Pinpoint the cell where the given text exists, returning its [x, y] midpoint coordinate. 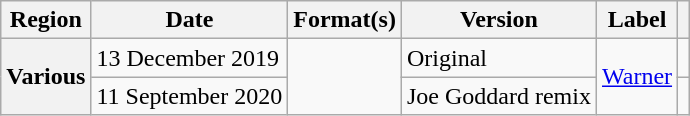
Version [498, 20]
Format(s) [345, 20]
Joe Goddard remix [498, 96]
13 December 2019 [190, 58]
Warner [636, 77]
Original [498, 58]
Date [190, 20]
Various [46, 77]
Region [46, 20]
11 September 2020 [190, 96]
Label [636, 20]
